Search for the cell housing the specified text and yield its (x, y) center coordinate. 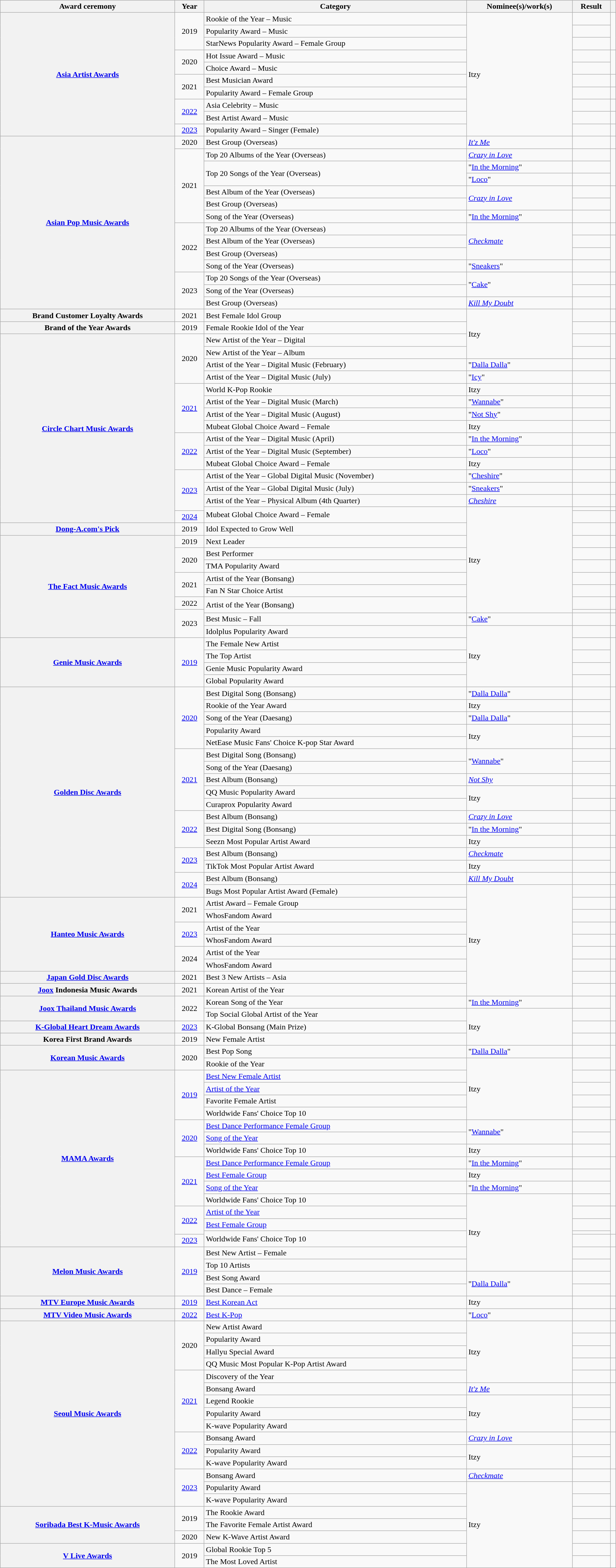
Asia Celebrity – Music (335, 105)
Result (591, 6)
Best Performer (335, 554)
TikTok Most Popular Artist Award (335, 866)
Korea First Brand Awards (88, 1039)
Bugs Most Popular Artist Award (Female) (335, 891)
"Not Shy" (519, 414)
MTV Video Music Awards (88, 1314)
New Female Artist (335, 1039)
Top 10 Artists (335, 1265)
Artist of the Year – Digital Music (September) (335, 451)
Curaprox Popularity Award (335, 804)
Year (189, 6)
Brand of the Year Awards (88, 328)
Popularity Award – Singer (Female) (335, 130)
StarNews Popularity Award – Female Group (335, 44)
Popularity Award – Female Group (335, 93)
Artist of the Year – Global Digital Music (July) (335, 488)
Global Popularity Award (335, 681)
Melon Music Awards (88, 1271)
QQ Music Most Popular K-Pop Artist Award (335, 1364)
Female Rookie Idol of the Year (335, 328)
Artist of the Year – Digital Music (March) (335, 402)
The Top Artist (335, 656)
New Artist of the Year – Album (335, 352)
Artist Award – Female Group (335, 903)
K-Global Bonsang (Main Prize) (335, 1027)
"Icy" (519, 377)
Best Female Idol Group (335, 315)
Choice Award – Music (335, 68)
Seezn Most Popular Artist Award (335, 841)
Artist of the Year – Digital Music (July) (335, 377)
Artist of the Year – Digital Music (August) (335, 414)
Best Korean Act (335, 1302)
Top Social Global Artist of the Year (335, 1014)
Genie Music Awards (88, 662)
Golden Disc Awards (88, 792)
Soribada Best K-Music Awards (88, 1525)
The Favorite Female Artist Award (335, 1525)
The Female New Artist (335, 644)
Seoul Music Awards (88, 1413)
Rookie of the Year Award (335, 705)
Circle Chart Music Awards (88, 428)
Genie Music Popularity Award (335, 668)
Best Pop Song (335, 1052)
Artist of the Year – Digital Music (April) (335, 439)
Asian Pop Music Awards (88, 223)
Best New Artist – Female (335, 1253)
Popularity Award – Music (335, 31)
Category (335, 6)
MTV Europe Music Awards (88, 1302)
Hanteo Music Awards (88, 934)
Favorite Female Artist (335, 1101)
Brand Customer Loyalty Awards (88, 315)
The Fact Music Awards (88, 586)
Discovery of the Year (335, 1376)
Best 3 New Artists – Asia (335, 977)
Idol Expected to Grow Well (335, 529)
The Most Loved Artist (335, 1562)
Not Shy (519, 780)
Korean Song of the Year (335, 1002)
Korean Music Awards (88, 1058)
Fan N Star Choice Artist (335, 591)
Joox Thailand Music Awards (88, 1008)
Artist of the Year – Global Digital Music (November) (335, 476)
Japan Gold Disc Awards (88, 977)
Joox Indonesia Music Awards (88, 990)
Rookie of the Year (335, 1064)
TMA Popularity Award (335, 566)
Best Music – Fall (335, 619)
Cheshire (519, 501)
Hot Issue Award – Music (335, 56)
"Cheshire" (519, 476)
Legend Rookie (335, 1401)
Nominee(s)/work(s) (519, 6)
Rookie of the Year – Music (335, 19)
Dong-A.com's Pick (88, 529)
NetEase Music Fans' Choice K-pop Star Award (335, 743)
K-Global Heart Dream Awards (88, 1027)
Award ceremony (88, 6)
Hallyu Special Award (335, 1352)
MAMA Awards (88, 1158)
The Rookie Award (335, 1512)
V Live Awards (88, 1556)
Best New Female Artist (335, 1076)
New K-Wave Artist Award (335, 1537)
World K-Pop Rookie (335, 390)
Best Musician Award (335, 81)
Asia Artist Awards (88, 75)
Best Song Award (335, 1277)
Best Artist Award – Music (335, 118)
Best K-Pop (335, 1314)
Idolplus Popularity Award (335, 631)
Korean Artist of the Year (335, 990)
Artist of the Year – Digital Music (February) (335, 365)
Artist of the Year – Physical Album (4th Quarter) (335, 501)
QQ Music Popularity Award (335, 792)
New Artist of the Year – Digital (335, 340)
Global Rookie Top 5 (335, 1549)
New Artist Award (335, 1327)
Next Leader (335, 541)
Best Dance – Female (335, 1290)
